Scan for the cell matching the given text and deliver its [x, y] coordinate at center. 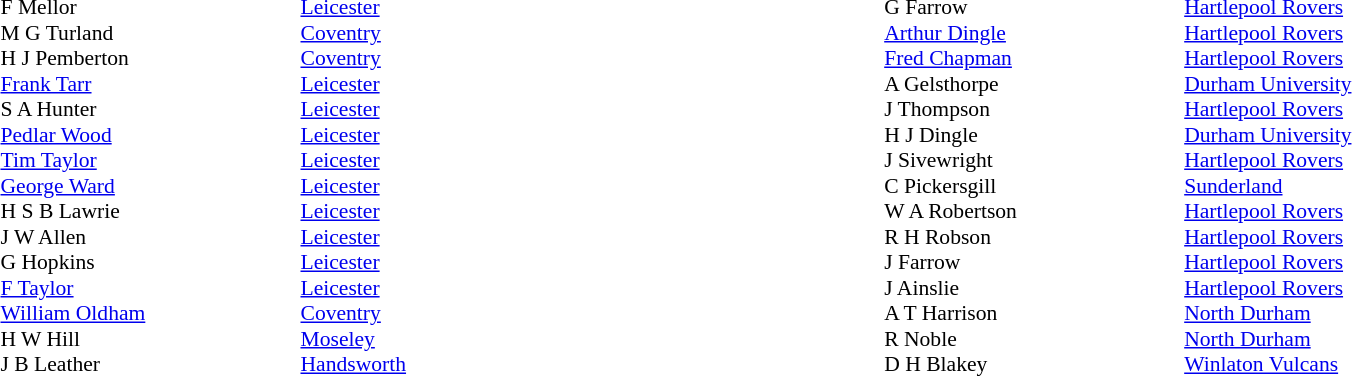
H W Hill [150, 339]
J Thompson [1034, 109]
Sunderland [1268, 186]
Moseley [353, 339]
J Ainslie [1034, 288]
George Ward [150, 186]
Arthur Dingle [1034, 33]
Fred Chapman [1034, 59]
R H Robson [1034, 237]
F Taylor [150, 288]
S A Hunter [150, 109]
Pedlar Wood [150, 135]
J Sivewright [1034, 161]
William Oldham [150, 313]
M G Turland [150, 33]
R Noble [1034, 339]
C Pickersgill [1034, 186]
W A Robertson [1034, 211]
A Gelsthorpe [1034, 84]
Tim Taylor [150, 161]
J W Allen [150, 237]
H S B Lawrie [150, 211]
H J Pemberton [150, 59]
J Farrow [1034, 263]
Frank Tarr [150, 84]
G Hopkins [150, 263]
H J Dingle [1034, 135]
A T Harrison [1034, 313]
